Output the [X, Y] coordinate of the center of the cell containing the given text.  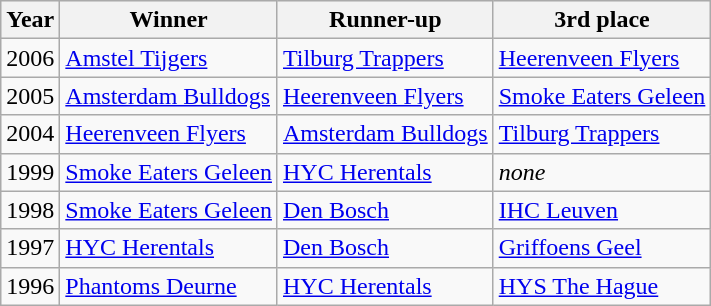
1999 [30, 172]
Runner-up [385, 20]
1997 [30, 248]
Amstel Tijgers [169, 58]
Griffoens Geel [602, 248]
1996 [30, 286]
Winner [169, 20]
3rd place [602, 20]
Year [30, 20]
2005 [30, 96]
IHC Leuven [602, 210]
HYS The Hague [602, 286]
2006 [30, 58]
2004 [30, 134]
Phantoms Deurne [169, 286]
1998 [30, 210]
none [602, 172]
